Capture the cell that displays the provided text and extract its (x, y) central coordinate. 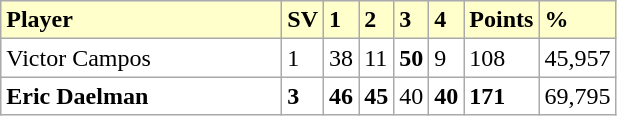
Points (502, 20)
11 (376, 58)
SV (303, 20)
45 (376, 96)
Victor Campos (142, 58)
50 (412, 58)
2 (376, 20)
38 (342, 58)
% (578, 20)
108 (502, 58)
9 (446, 58)
46 (342, 96)
45,957 (578, 58)
69,795 (578, 96)
4 (446, 20)
171 (502, 96)
Player (142, 20)
Eric Daelman (142, 96)
